Locate the cell with the specified text and output its [x, y] center coordinate. 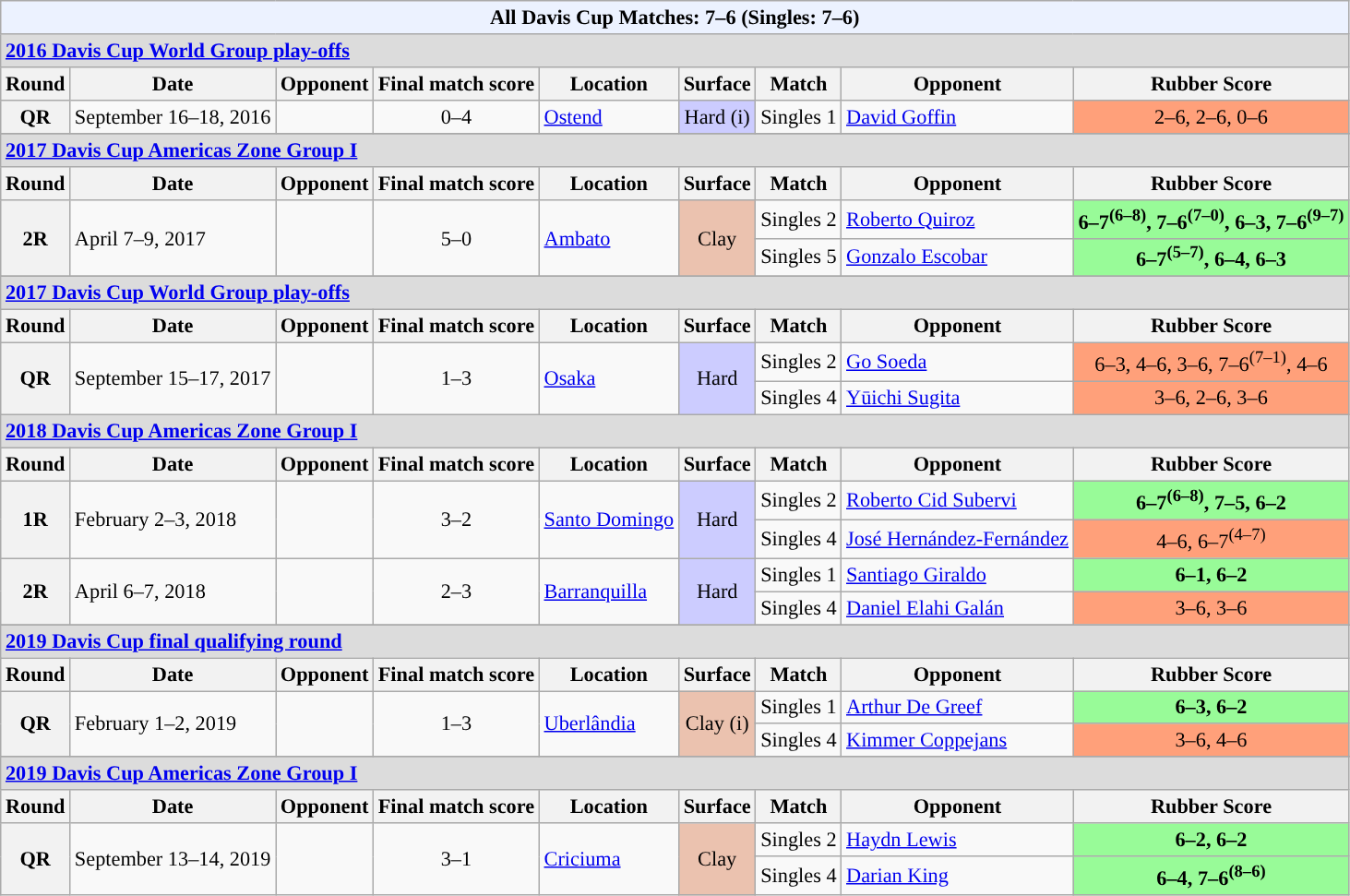
Go Soeda [958, 363]
February 2–3, 2018 [173, 520]
3–6, 3–6 [1211, 608]
6–3, 6–2 [1211, 707]
3–6, 2–6, 3–6 [1211, 398]
Hard (i) [717, 116]
Roberto Cid Subervi [958, 500]
February 1–2, 2019 [173, 723]
6–7(5–7), 6–4, 6–3 [1211, 257]
2017 Davis Cup Americas Zone Group I [675, 149]
6–7(6–8), 7–5, 6–2 [1211, 500]
Arthur De Greef [958, 707]
1R [35, 520]
3–2 [457, 520]
2–3 [457, 591]
Singles 5 [799, 257]
5–0 [457, 238]
José Hernández-Fernández [958, 539]
6–7(6–8), 7–6(7–0), 6–3, 7–6(9–7) [1211, 219]
Daniel Elahi Galán [958, 608]
Barranquilla [609, 591]
4–6, 6–7(4–7) [1211, 539]
6–2, 6–2 [1211, 840]
2019 Davis Cup Americas Zone Group I [675, 773]
Ostend [609, 116]
September 15–17, 2017 [173, 379]
2018 Davis Cup Americas Zone Group I [675, 431]
Uberlândia [609, 723]
Gonzalo Escobar [958, 257]
Santo Domingo [609, 520]
Clay (i) [717, 723]
September 16–18, 2016 [173, 116]
2019 Davis Cup final qualifying round [675, 641]
Roberto Quiroz [958, 219]
All Davis Cup Matches: 7–6 (Singles: 7–6) [675, 18]
April 7–9, 2017 [173, 238]
2–6, 2–6, 0–6 [1211, 116]
David Goffin [958, 116]
6–1, 6–2 [1211, 575]
Darian King [958, 876]
2016 Davis Cup World Group play-offs [675, 51]
3–6, 4–6 [1211, 740]
6–3, 4–6, 3–6, 7–6(7–1), 4–6 [1211, 363]
Kimmer Coppejans [958, 740]
September 13–14, 2019 [173, 859]
Ambato [609, 238]
2017 Davis Cup World Group play-offs [675, 293]
Haydn Lewis [958, 840]
3–1 [457, 859]
April 6–7, 2018 [173, 591]
Yūichi Sugita [958, 398]
Santiago Giraldo [958, 575]
Osaka [609, 379]
0–4 [457, 116]
6–4, 7–6(8–6) [1211, 876]
Criciuma [609, 859]
